Output the (x, y) coordinate of the center of the cell containing the given text.  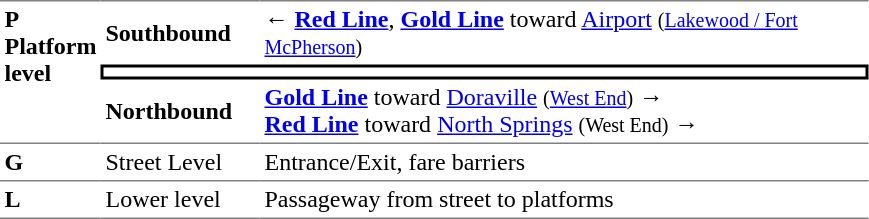
Street Level (180, 163)
PPlatform level (50, 72)
Entrance/Exit, fare barriers (564, 163)
Southbound (180, 32)
Gold Line toward Doraville (West End) → Red Line toward North Springs (West End) → (564, 112)
G (50, 163)
Northbound (180, 112)
← Red Line, Gold Line toward Airport (Lakewood / Fort McPherson) (564, 32)
